For the text-containing cell, return its midpoint in (x, y) coordinate format. 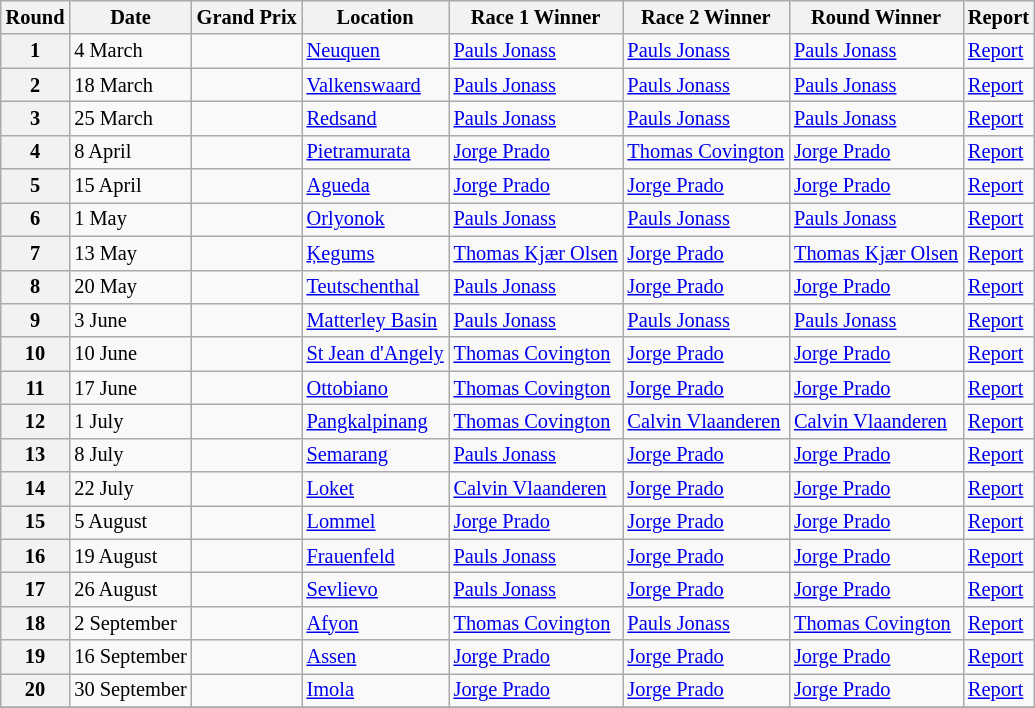
1 (36, 51)
16 September (130, 657)
19 (36, 657)
Matterley Basin (376, 320)
12 (36, 421)
13 May (130, 253)
Race 1 Winner (536, 17)
26 August (130, 589)
Teutschenthal (376, 287)
Redsand (376, 118)
Sevlievo (376, 589)
Date (130, 17)
13 (36, 455)
Loket (376, 489)
2 (36, 85)
17 June (130, 388)
St Jean d'Angely (376, 354)
15 April (130, 186)
Agueda (376, 186)
Lommel (376, 522)
Ottobiano (376, 388)
5 August (130, 522)
20 (36, 690)
15 (36, 522)
Location (376, 17)
Pietramurata (376, 152)
11 (36, 388)
22 July (130, 489)
17 (36, 589)
Afyon (376, 623)
Frauenfeld (376, 556)
7 (36, 253)
9 (36, 320)
4 March (130, 51)
Valkenswaard (376, 85)
25 March (130, 118)
Pangkalpinang (376, 421)
18 (36, 623)
5 (36, 186)
16 (36, 556)
Ķegums (376, 253)
Imola (376, 690)
8 April (130, 152)
30 September (130, 690)
8 (36, 287)
Assen (376, 657)
8 July (130, 455)
2 September (130, 623)
20 May (130, 287)
1 July (130, 421)
Race 2 Winner (706, 17)
3 June (130, 320)
Orlyonok (376, 219)
10 June (130, 354)
18 March (130, 85)
1 May (130, 219)
Neuquen (376, 51)
3 (36, 118)
Round Winner (876, 17)
4 (36, 152)
Grand Prix (247, 17)
14 (36, 489)
Semarang (376, 455)
Round (36, 17)
10 (36, 354)
6 (36, 219)
19 August (130, 556)
